Provide the (x, y) coordinate of the cell's center where the given text is located.  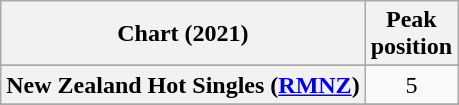
Peakposition (411, 34)
New Zealand Hot Singles (RMNZ) (183, 85)
Chart (2021) (183, 34)
5 (411, 85)
